Provide the [x, y] coordinate of the cell's center where the given text is located.  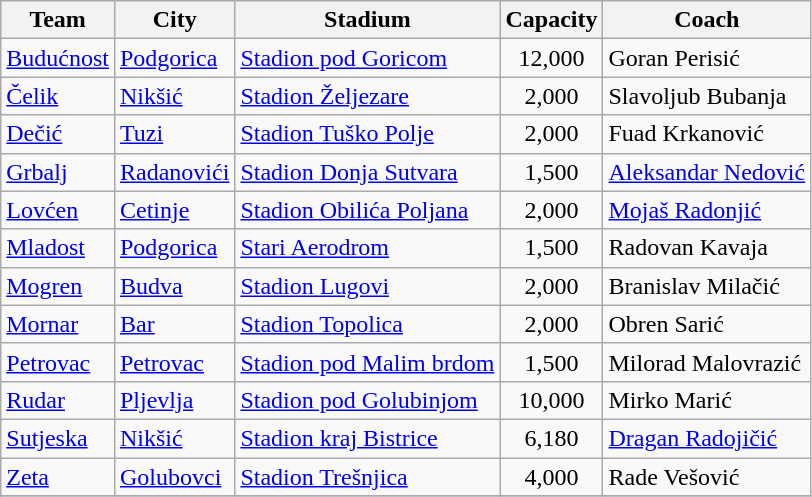
Stadion Tuško Polje [368, 134]
4,000 [552, 477]
6,180 [552, 438]
Stadium [368, 20]
Coach [707, 20]
Budva [174, 286]
Branislav Milačić [707, 286]
Pljevlja [174, 400]
Budućnost [58, 58]
Mornar [58, 324]
Cetinje [174, 210]
10,000 [552, 400]
Team [58, 20]
Radovan Kavaja [707, 248]
Stadion Donja Sutvara [368, 172]
Stadion Željezare [368, 96]
Stadion pod Goricom [368, 58]
Stadion pod Golubinjom [368, 400]
Bar [174, 324]
Stari Aerodrom [368, 248]
Goran Perisić [707, 58]
Stadion kraj Bistrice [368, 438]
Zeta [58, 477]
Stadion pod Malim brdom [368, 362]
Golubovci [174, 477]
Stadion Topolica [368, 324]
Čelik [58, 96]
Slavoljub Bubanja [707, 96]
Rade Vešović [707, 477]
Milorad Malovrazić [707, 362]
Tuzi [174, 134]
Mogren [58, 286]
Mojaš Radonjić [707, 210]
Stadion Lugovi [368, 286]
Obren Sarić [707, 324]
Stadion Trešnjica [368, 477]
Lovćen [58, 210]
Dečić [58, 134]
Rudar [58, 400]
Grbalj [58, 172]
Aleksandar Nedović [707, 172]
12,000 [552, 58]
Radanovići [174, 172]
City [174, 20]
Fuad Krkanović [707, 134]
Stadion Obilića Poljana [368, 210]
Mladost [58, 248]
Sutjeska [58, 438]
Capacity [552, 20]
Mirko Marić [707, 400]
Dragan Radojičić [707, 438]
